Return [X, Y] of the center of cell containing provided text 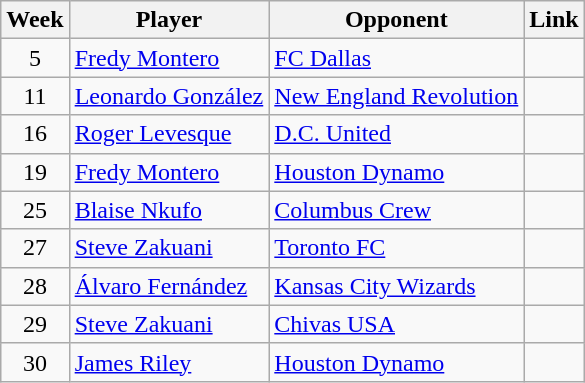
Columbus Crew [396, 210]
Álvaro Fernández [169, 286]
11 [35, 96]
27 [35, 248]
Roger Levesque [169, 134]
Leonardo González [169, 96]
FC Dallas [396, 58]
5 [35, 58]
Link [554, 20]
30 [35, 362]
Opponent [396, 20]
16 [35, 134]
D.C. United [396, 134]
19 [35, 172]
New England Revolution [396, 96]
Chivas USA [396, 324]
29 [35, 324]
Player [169, 20]
28 [35, 286]
Blaise Nkufo [169, 210]
Week [35, 20]
Kansas City Wizards [396, 286]
Toronto FC [396, 248]
25 [35, 210]
James Riley [169, 362]
